Determine the [X, Y] coordinate at the center of the cell enclosing the given text.  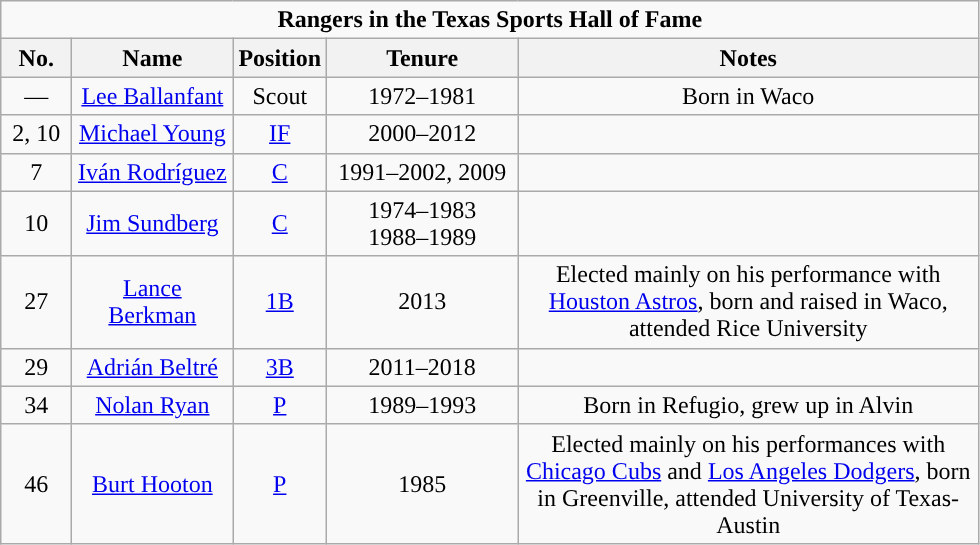
Adrián Beltré [152, 367]
Position [280, 58]
Name [152, 58]
2000–2012 [422, 134]
1B [280, 302]
1974–19831988–1989 [422, 224]
2, 10 [36, 134]
Burt Hooton [152, 484]
29 [36, 367]
Lee Ballanfant [152, 96]
27 [36, 302]
Lance Berkman [152, 302]
7 [36, 172]
3B [280, 367]
Notes [748, 58]
1989–1993 [422, 405]
No. [36, 58]
1985 [422, 484]
10 [36, 224]
Tenure [422, 58]
— [36, 96]
Michael Young [152, 134]
Jim Sundberg [152, 224]
2011–2018 [422, 367]
IF [280, 134]
Nolan Ryan [152, 405]
Elected mainly on his performance with Houston Astros, born and raised in Waco, attended Rice University [748, 302]
Rangers in the Texas Sports Hall of Fame [490, 20]
Born in Refugio, grew up in Alvin [748, 405]
Born in Waco [748, 96]
1972–1981 [422, 96]
Scout [280, 96]
46 [36, 484]
1991–2002, 2009 [422, 172]
34 [36, 405]
Iván Rodríguez [152, 172]
2013 [422, 302]
Elected mainly on his performances with Chicago Cubs and Los Angeles Dodgers, born in Greenville, attended University of Texas-Austin [748, 484]
